Provide the (x, y) coordinate of the cell's center where the given text is located.  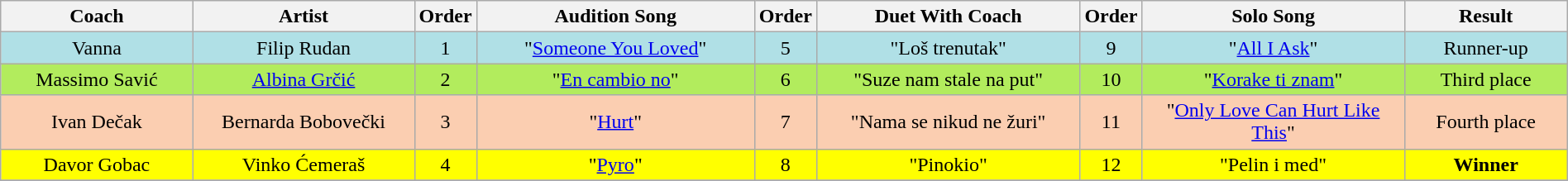
2 (445, 79)
Solo Song (1274, 17)
1 (445, 48)
12 (1111, 164)
11 (1111, 122)
Coach (97, 17)
Ivan Dečak (97, 122)
Runner-up (1485, 48)
"Loš trenutak" (948, 48)
Result (1485, 17)
"En cambio no" (615, 79)
Fourth place (1485, 122)
Bernarda Bobovečki (304, 122)
4 (445, 164)
9 (1111, 48)
Third place (1485, 79)
Filip Rudan (304, 48)
6 (786, 79)
5 (786, 48)
Winner (1485, 164)
Vanna (97, 48)
Audition Song (615, 17)
"Hurt" (615, 122)
"Someone You Loved" (615, 48)
Artist (304, 17)
Davor Gobac (97, 164)
"Nama se nikud ne žuri" (948, 122)
"Pinokio" (948, 164)
Massimo Savić (97, 79)
"Korake ti znam" (1274, 79)
Vinko Ćemeraš (304, 164)
"Suze nam stale na put" (948, 79)
3 (445, 122)
Duet With Coach (948, 17)
7 (786, 122)
10 (1111, 79)
8 (786, 164)
"Pyro" (615, 164)
"Only Love Can Hurt Like This" (1274, 122)
"Pelin i med" (1274, 164)
"All I Ask" (1274, 48)
Albina Grčić (304, 79)
